From the cell containing the given text, extract its center point as (x, y) coordinate. 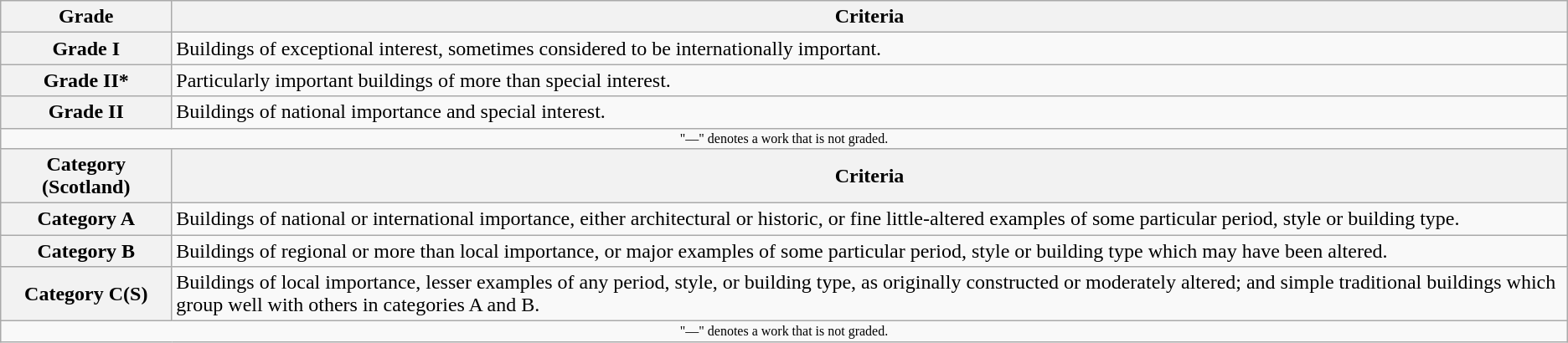
Buildings of national importance and special interest. (869, 112)
Buildings of regional or more than local importance, or major examples of some particular period, style or building type which may have been altered. (869, 250)
Category (Scotland) (86, 176)
Grade (86, 17)
Particularly important buildings of more than special interest. (869, 80)
Category C(S) (86, 294)
Category B (86, 250)
Grade II (86, 112)
Category A (86, 218)
Buildings of exceptional interest, sometimes considered to be internationally important. (869, 49)
Grade I (86, 49)
Grade II* (86, 80)
